Provide the (x, y) coordinate of the cell's center where the given text is located.  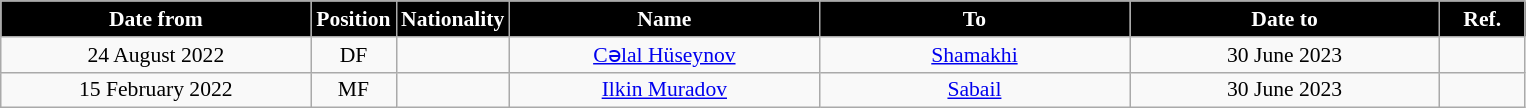
Nationality (452, 19)
Cəlal Hüseynov (664, 55)
Date to (1285, 19)
Ref. (1482, 19)
Sabail (974, 90)
24 August 2022 (156, 55)
Shamakhi (974, 55)
Name (664, 19)
MF (354, 90)
To (974, 19)
Date from (156, 19)
Ilkin Muradov (664, 90)
Position (354, 19)
15 February 2022 (156, 90)
DF (354, 55)
